Output the (X, Y) coordinate of the center of the cell containing the given text.  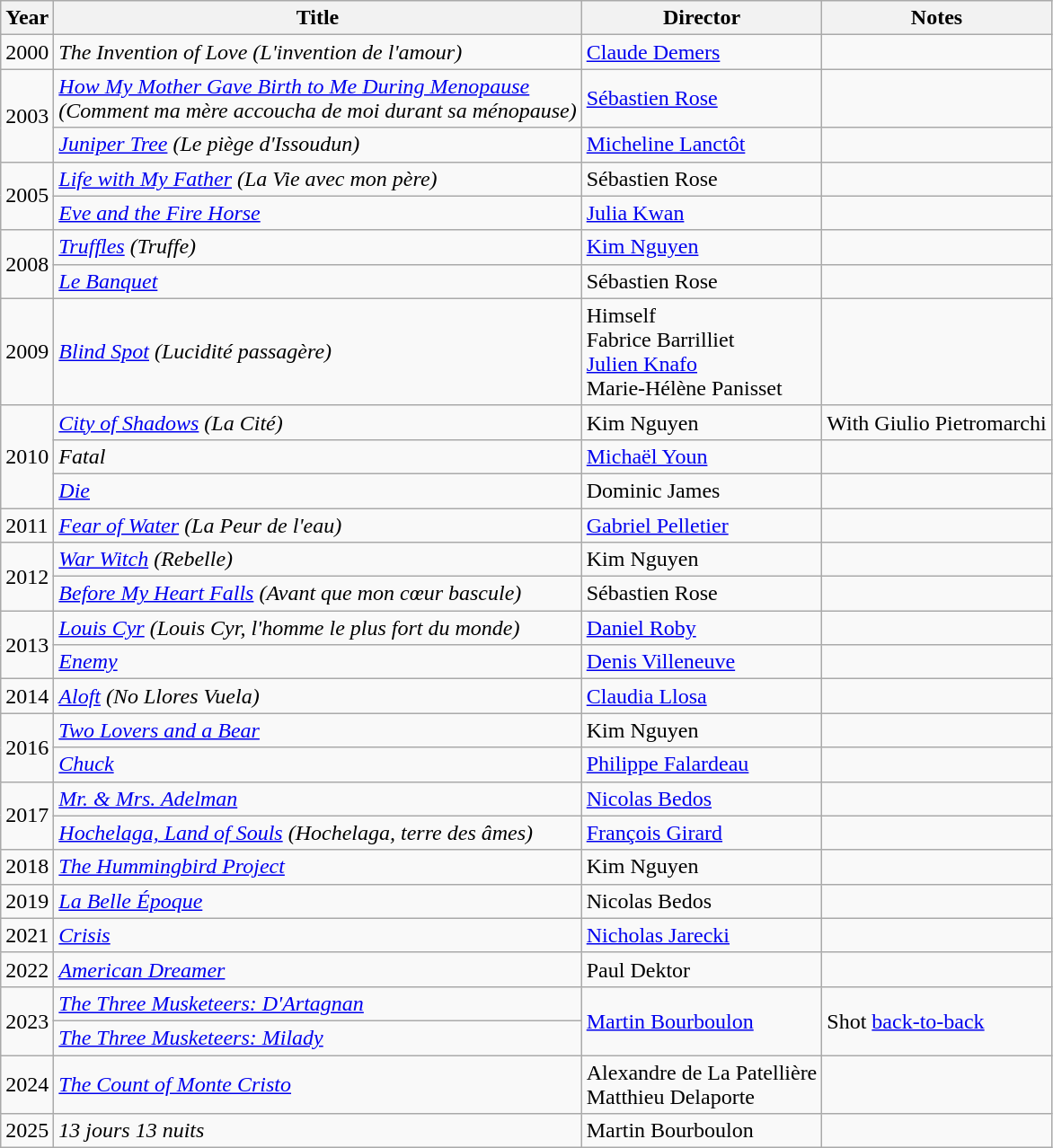
2005 (27, 196)
Die (318, 490)
Daniel Roby (702, 628)
Year (27, 18)
War Witch (Rebelle) (318, 560)
2000 (27, 52)
2023 (27, 1020)
City of Shadows (La Cité) (318, 422)
2022 (27, 969)
Micheline Lanctôt (702, 145)
The Invention of Love (L'invention de l'amour) (318, 52)
Denis Villeneuve (702, 662)
2017 (27, 816)
Nicholas Jarecki (702, 935)
The Count of Monte Cristo (318, 1083)
American Dreamer (318, 969)
The Three Musketeers: Milady (318, 1038)
Eve and the Fire Horse (318, 213)
Blind Spot (Lucidité passagère) (318, 352)
Dominic James (702, 490)
2025 (27, 1131)
Mr. & Mrs. Adelman (318, 799)
2021 (27, 935)
Shot back-to-back (936, 1020)
Hochelaga, Land of Souls (Hochelaga, terre des âmes) (318, 833)
2018 (27, 867)
Enemy (318, 662)
Aloft (No Llores Vuela) (318, 696)
Juniper Tree (Le piège d'Issoudun) (318, 145)
Fear of Water (La Peur de l'eau) (318, 525)
2016 (27, 747)
The Hummingbird Project (318, 867)
2014 (27, 696)
2009 (27, 352)
Life with My Father (La Vie avec mon père) (318, 179)
Fatal (318, 456)
Julia Kwan (702, 213)
The Three Musketeers: D'Artagnan (318, 1003)
Alexandre de La PatellièreMatthieu Delaporte (702, 1083)
Before My Heart Falls (Avant que mon cœur bascule) (318, 594)
Two Lovers and a Bear (318, 730)
Michaël Youn (702, 456)
2024 (27, 1083)
2010 (27, 456)
Chuck (318, 764)
Paul Dektor (702, 969)
La Belle Époque (318, 901)
Gabriel Pelletier (702, 525)
2012 (27, 577)
Philippe Falardeau (702, 764)
Claudia Llosa (702, 696)
2008 (27, 264)
2011 (27, 525)
13 jours 13 nuits (318, 1131)
HimselfFabrice BarrillietJulien KnafoMarie-Hélène Panisset (702, 352)
2003 (27, 115)
François Girard (702, 833)
Title (318, 18)
Le Banquet (318, 281)
How My Mother Gave Birth to Me During Menopause(Comment ma mère accoucha de moi durant sa ménopause) (318, 99)
With Giulio Pietromarchi (936, 422)
Notes (936, 18)
Truffles (Truffe) (318, 247)
2013 (27, 645)
Claude Demers (702, 52)
2019 (27, 901)
Louis Cyr (Louis Cyr, l'homme le plus fort du monde) (318, 628)
Crisis (318, 935)
Director (702, 18)
